Scan for the cell matching the given text and deliver its [X, Y] coordinate at center. 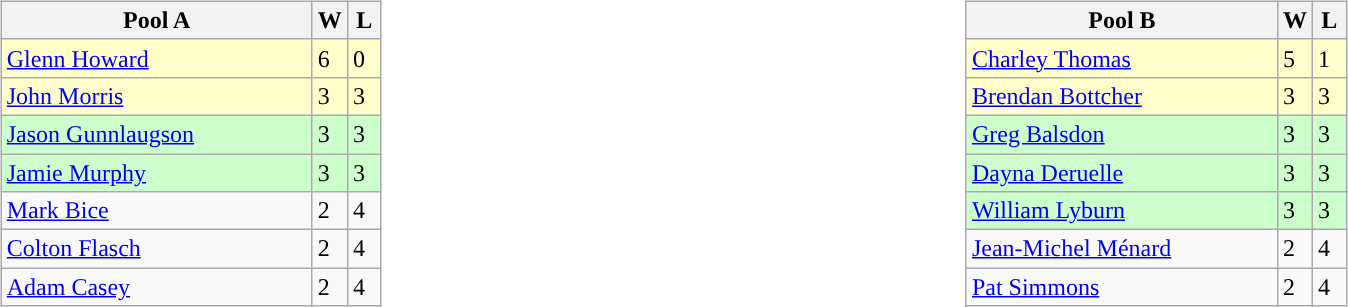
Brendan Bottcher [1122, 96]
John Morris [156, 96]
Charley Thomas [1122, 58]
1 [1330, 58]
Dayna Deruelle [1122, 173]
Glenn Howard [156, 58]
Pool A [156, 20]
Colton Flasch [156, 249]
6 [330, 58]
Adam Casey [156, 287]
Jason Gunnlaugson [156, 134]
Pool B [1122, 20]
Mark Bice [156, 211]
Jamie Murphy [156, 173]
Greg Balsdon [1122, 134]
William Lyburn [1122, 211]
Pat Simmons [1122, 287]
Jean-Michel Ménard [1122, 249]
5 [1294, 58]
0 [364, 58]
